Detect which cell encompasses the target text, then output its (X, Y) center coordinate. 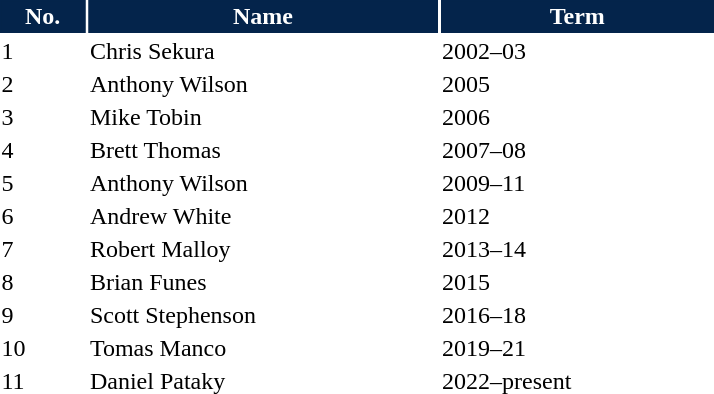
4 (42, 150)
2 (42, 84)
2013–14 (578, 249)
2007–08 (578, 150)
2016–18 (578, 315)
9 (42, 315)
Term (578, 16)
Chris Sekura (262, 51)
Scott Stephenson (262, 315)
Mike Tobin (262, 117)
2006 (578, 117)
1 (42, 51)
2005 (578, 84)
Robert Malloy (262, 249)
3 (42, 117)
Andrew White (262, 216)
6 (42, 216)
10 (42, 348)
No. (42, 16)
Brian Funes (262, 282)
5 (42, 183)
Name (262, 16)
7 (42, 249)
2012 (578, 216)
2009–11 (578, 183)
Brett Thomas (262, 150)
2002–03 (578, 51)
Tomas Manco (262, 348)
8 (42, 282)
2019–21 (578, 348)
2015 (578, 282)
